Return [x, y] of the center of cell containing provided text 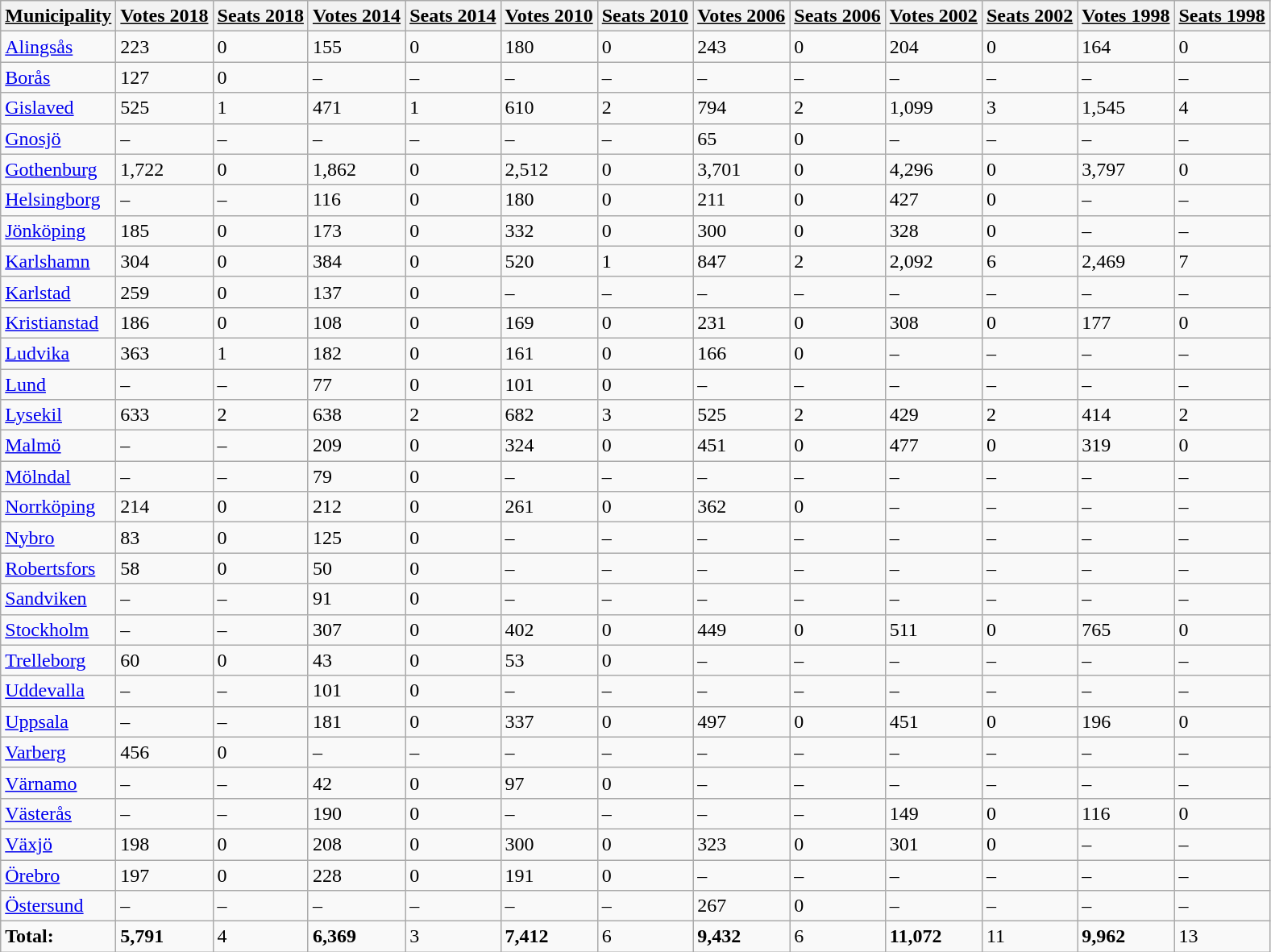
43 [356, 660]
261 [549, 507]
363 [164, 353]
Nybro [58, 538]
108 [356, 322]
319 [1126, 446]
Seats 2018 [260, 16]
209 [356, 446]
Uppsala [58, 721]
127 [164, 77]
7 [1222, 261]
13 [1222, 937]
323 [741, 844]
7,412 [549, 937]
97 [549, 783]
Västerås [58, 813]
638 [356, 415]
Alingsås [58, 47]
Jönköping [58, 231]
169 [549, 322]
402 [549, 630]
Växjö [58, 844]
301 [933, 844]
427 [933, 200]
5,791 [164, 937]
223 [164, 47]
4,296 [933, 169]
231 [741, 322]
Municipality [58, 16]
125 [356, 538]
161 [549, 353]
337 [549, 721]
267 [741, 906]
384 [356, 261]
1,722 [164, 169]
Gnosjö [58, 139]
42 [356, 783]
Stockholm [58, 630]
Ludvika [58, 353]
Malmö [58, 446]
328 [933, 231]
633 [164, 415]
166 [741, 353]
228 [356, 875]
Mölndal [58, 476]
181 [356, 721]
Lysekil [58, 415]
429 [933, 415]
794 [741, 108]
Uddevalla [58, 691]
765 [1126, 630]
324 [549, 446]
91 [356, 599]
Votes 2002 [933, 16]
3,797 [1126, 169]
208 [356, 844]
Seats 2002 [1029, 16]
Trelleborg [58, 660]
Sandviken [58, 599]
3,701 [741, 169]
6,369 [356, 937]
Robertsfors [58, 568]
204 [933, 47]
847 [741, 261]
2,469 [1126, 261]
77 [356, 385]
Borås [58, 77]
308 [933, 322]
Karlstad [58, 292]
185 [164, 231]
362 [741, 507]
186 [164, 322]
214 [164, 507]
Kristianstad [58, 322]
Seats 2010 [645, 16]
Votes 2014 [356, 16]
58 [164, 568]
449 [741, 630]
164 [1126, 47]
456 [164, 752]
2,092 [933, 261]
520 [549, 261]
Gothenburg [58, 169]
Varberg [58, 752]
Helsingborg [58, 200]
211 [741, 200]
511 [933, 630]
Seats 1998 [1222, 16]
83 [164, 538]
53 [549, 660]
2,512 [549, 169]
197 [164, 875]
Votes 2010 [549, 16]
177 [1126, 322]
682 [549, 415]
11 [1029, 937]
307 [356, 630]
9,962 [1126, 937]
471 [356, 108]
212 [356, 507]
79 [356, 476]
Votes 2018 [164, 16]
1,545 [1126, 108]
332 [549, 231]
610 [549, 108]
190 [356, 813]
173 [356, 231]
Total: [58, 937]
Lund [58, 385]
11,072 [933, 937]
1,862 [356, 169]
60 [164, 660]
Östersund [58, 906]
155 [356, 47]
Votes 2006 [741, 16]
243 [741, 47]
Örebro [58, 875]
Norrköping [58, 507]
182 [356, 353]
191 [549, 875]
137 [356, 292]
414 [1126, 415]
149 [933, 813]
477 [933, 446]
196 [1126, 721]
9,432 [741, 937]
1,099 [933, 108]
Gislaved [58, 108]
497 [741, 721]
Seats 2006 [837, 16]
Votes 1998 [1126, 16]
Karlshamn [58, 261]
198 [164, 844]
Seats 2014 [453, 16]
50 [356, 568]
65 [741, 139]
Värnamo [58, 783]
259 [164, 292]
304 [164, 261]
